Extract the (x, y) coordinate from the center of the cell holding the provided text.  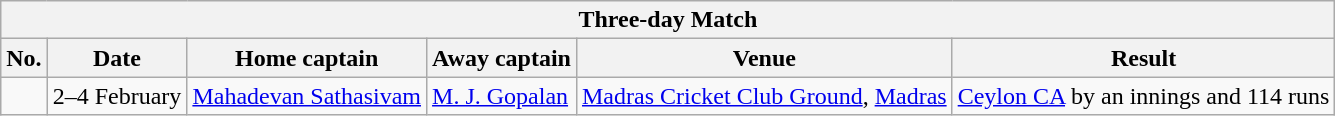
Venue (764, 58)
M. J. Gopalan (502, 96)
Home captain (307, 58)
Result (1144, 58)
Away captain (502, 58)
Ceylon CA by an innings and 114 runs (1144, 96)
No. (24, 58)
Three-day Match (668, 20)
2–4 February (117, 96)
Madras Cricket Club Ground, Madras (764, 96)
Mahadevan Sathasivam (307, 96)
Date (117, 58)
